From the cell containing the given text, extract its center point as [X, Y] coordinate. 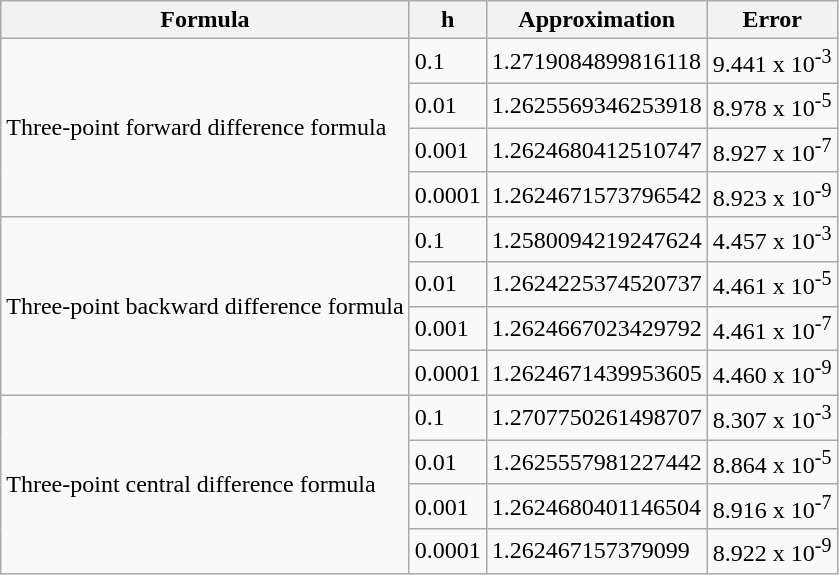
1.2624667023429792 [596, 328]
Approximation [596, 20]
h [448, 20]
4.461 x 10-7 [772, 328]
8.922 x 10-9 [772, 552]
8.927 x 10-7 [772, 150]
8.978 x 10-5 [772, 106]
8.864 x 10-5 [772, 462]
4.457 x 10-3 [772, 240]
1.262467157379099 [596, 552]
4.461 x 10-5 [772, 284]
1.2707750261498707 [596, 418]
Three-point backward difference formula [205, 306]
8.923 x 10-9 [772, 194]
9.441 x 10-3 [772, 62]
1.2624225374520737 [596, 284]
Formula [205, 20]
1.2625569346253918 [596, 106]
Three-point central difference formula [205, 484]
Three-point forward difference formula [205, 128]
8.916 x 10-7 [772, 506]
Error [772, 20]
1.2719084899816118 [596, 62]
4.460 x 10-9 [772, 374]
1.2624680412510747 [596, 150]
1.2625557981227442 [596, 462]
1.2624680401146504 [596, 506]
8.307 x 10-3 [772, 418]
1.2624671573796542 [596, 194]
1.2624671439953605 [596, 374]
1.2580094219247624 [596, 240]
